Return [x, y] of the center of cell containing provided text 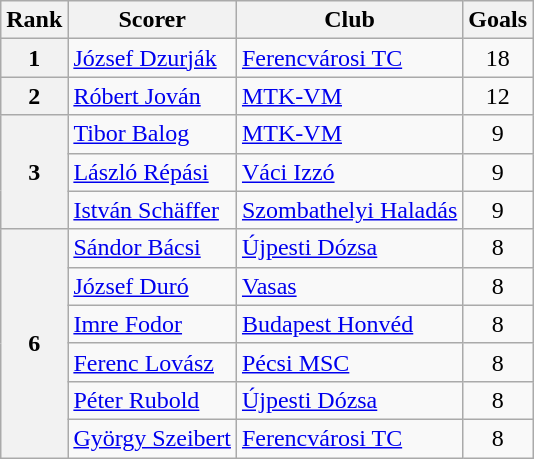
12 [498, 96]
Váci Izzó [349, 172]
Goals [498, 20]
József Duró [152, 286]
Ferenc Lovász [152, 362]
Club [349, 20]
Rank [34, 20]
6 [34, 343]
Vasas [349, 286]
Péter Rubold [152, 400]
Róbert Jován [152, 96]
József Dzurják [152, 58]
Budapest Honvéd [349, 324]
1 [34, 58]
István Schäffer [152, 210]
Szombathelyi Haladás [349, 210]
László Répási [152, 172]
György Szeibert [152, 438]
Pécsi MSC [349, 362]
Scorer [152, 20]
Sándor Bácsi [152, 248]
18 [498, 58]
2 [34, 96]
Imre Fodor [152, 324]
Tibor Balog [152, 134]
3 [34, 172]
